Determine the (X, Y) coordinate at the center of the cell enclosing the given text.  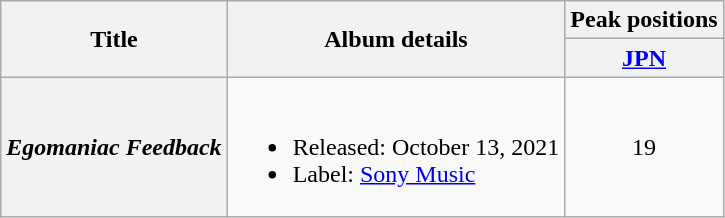
Released: October 13, 2021Label: Sony Music (396, 147)
19 (644, 147)
JPN (644, 58)
Album details (396, 39)
Title (114, 39)
Peak positions (644, 20)
Egomaniac Feedback (114, 147)
